For the text-containing cell, return its midpoint in [X, Y] coordinate format. 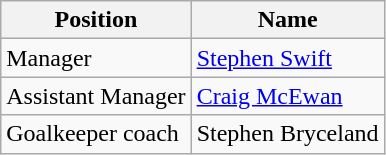
Position [96, 20]
Manager [96, 58]
Craig McEwan [288, 96]
Assistant Manager [96, 96]
Name [288, 20]
Stephen Swift [288, 58]
Stephen Bryceland [288, 134]
Goalkeeper coach [96, 134]
